Scan for the cell matching the given text and deliver its [X, Y] coordinate at center. 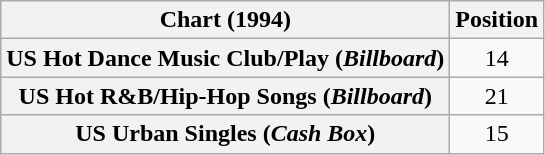
15 [497, 134]
14 [497, 58]
US Hot Dance Music Club/Play (Billboard) [226, 58]
21 [497, 96]
Chart (1994) [226, 20]
US Urban Singles (Cash Box) [226, 134]
Position [497, 20]
US Hot R&B/Hip-Hop Songs (Billboard) [226, 96]
